Scan for the cell matching the given text and deliver its [x, y] coordinate at center. 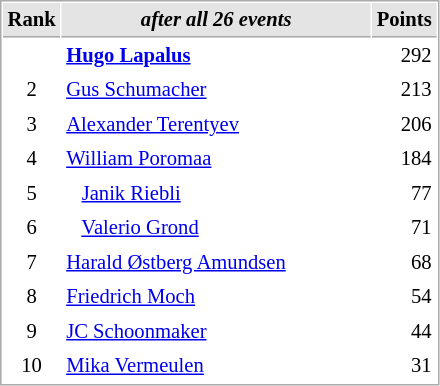
William Poromaa [216, 158]
292 [404, 56]
206 [404, 124]
68 [404, 262]
54 [404, 296]
31 [404, 366]
Alexander Terentyev [216, 124]
3 [32, 124]
Valerio Grond [216, 228]
after all 26 events [216, 20]
Janik Riebli [216, 194]
9 [32, 332]
2 [32, 90]
Hugo Lapalus [216, 56]
77 [404, 194]
Friedrich Moch [216, 296]
71 [404, 228]
Rank [32, 20]
Mika Vermeulen [216, 366]
JC Schoonmaker [216, 332]
Gus Schumacher [216, 90]
8 [32, 296]
Points [404, 20]
5 [32, 194]
10 [32, 366]
7 [32, 262]
6 [32, 228]
Harald Østberg Amundsen [216, 262]
44 [404, 332]
213 [404, 90]
4 [32, 158]
184 [404, 158]
